For the text-containing cell, return its midpoint in [X, Y] coordinate format. 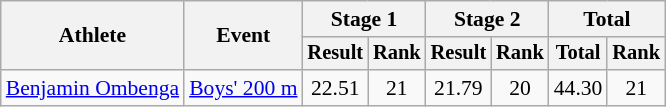
Boys' 200 m [243, 88]
20 [520, 88]
Event [243, 36]
44.30 [578, 88]
21.79 [459, 88]
Athlete [92, 36]
22.51 [336, 88]
Stage 2 [488, 19]
Stage 1 [364, 19]
Benjamin Ombenga [92, 88]
